For the text-containing cell, return its midpoint in [x, y] coordinate format. 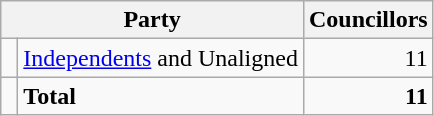
Total [161, 96]
Councillors [368, 20]
Party [152, 20]
Independents and Unaligned [161, 58]
